Return (x, y) of the center of cell containing provided text 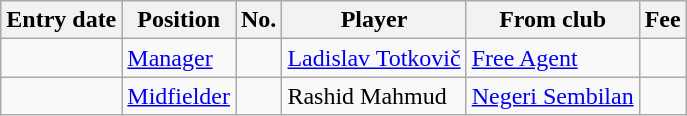
Negeri Sembilan (552, 96)
Position (179, 20)
Manager (179, 58)
Free Agent (552, 58)
From club (552, 20)
Player (374, 20)
Midfielder (179, 96)
Fee (662, 20)
Rashid Mahmud (374, 96)
Ladislav Totkovič (374, 58)
Entry date (62, 20)
No. (259, 20)
